Identify which cell holds the provided text, then report its (x, y) central coordinate. 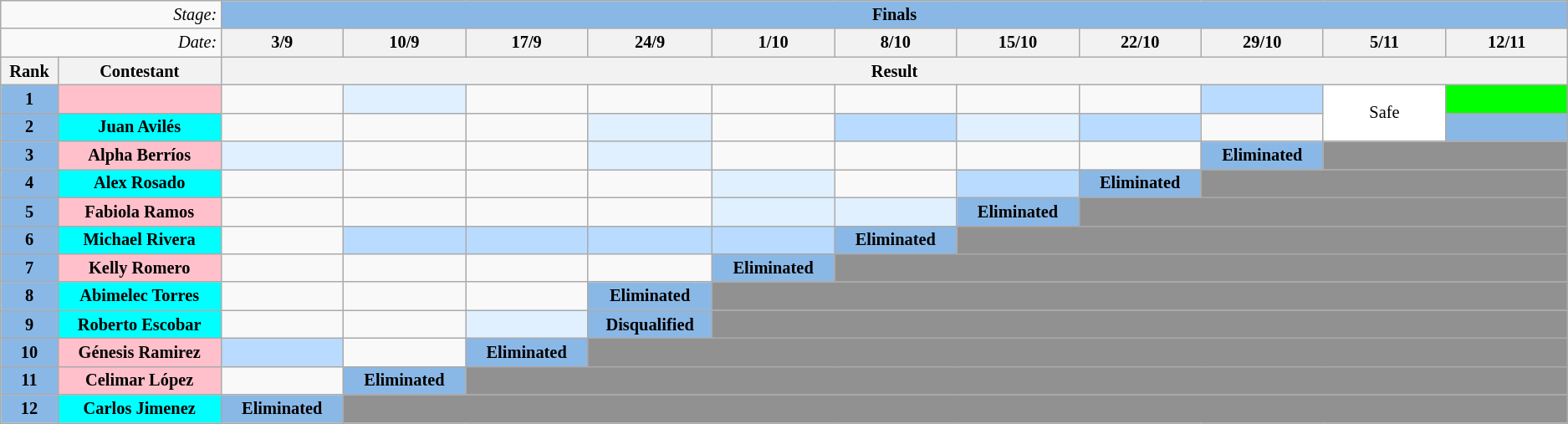
12/11 (1507, 43)
Michael Rivera (139, 240)
5 (30, 212)
Contestant (139, 71)
7 (30, 268)
Roberto Escobar (139, 324)
Juan Avilés (139, 127)
10 (30, 352)
2 (30, 127)
3/9 (282, 43)
4 (30, 183)
Disqualified (651, 324)
11 (30, 381)
5/11 (1384, 43)
22/10 (1140, 43)
6 (30, 240)
Alex Rosado (139, 183)
10/9 (404, 43)
Date: (110, 43)
8 (30, 296)
9 (30, 324)
8/10 (896, 43)
1/10 (774, 43)
Génesis Ramirez (139, 352)
Alpha Berríos (139, 156)
Carlos Jimenez (139, 409)
12 (30, 409)
Finals (895, 14)
Celimar López (139, 381)
Rank (30, 71)
Fabiola Ramos (139, 212)
Abimelec Torres (139, 296)
Result (895, 71)
29/10 (1262, 43)
1 (30, 99)
Kelly Romero (139, 268)
15/10 (1018, 43)
17/9 (527, 43)
3 (30, 156)
24/9 (651, 43)
Stage: (110, 14)
Safe (1384, 112)
